Find where the given text appears and provide that cell's center as (X, Y) coordinate. 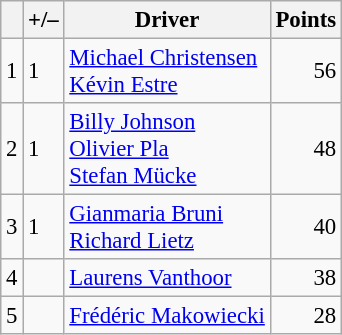
56 (306, 72)
4 (12, 278)
2 (12, 149)
Laurens Vanthoor (167, 278)
Gianmaria Bruni Richard Lietz (167, 228)
28 (306, 316)
5 (12, 316)
+/– (44, 20)
40 (306, 228)
38 (306, 278)
Billy Johnson Olivier Pla Stefan Mücke (167, 149)
Points (306, 20)
Michael Christensen Kévin Estre (167, 72)
48 (306, 149)
Driver (167, 20)
3 (12, 228)
Frédéric Makowiecki (167, 316)
